Identify which cell holds the provided text, then report its (x, y) central coordinate. 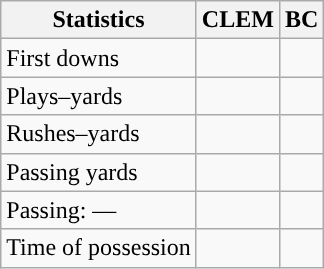
Passing: –– (99, 210)
CLEM (238, 20)
Statistics (99, 20)
Rushes–yards (99, 134)
First downs (99, 58)
Plays–yards (99, 96)
BC (301, 20)
Time of possession (99, 248)
Passing yards (99, 172)
